Scan for the cell matching the given text and deliver its (x, y) coordinate at center. 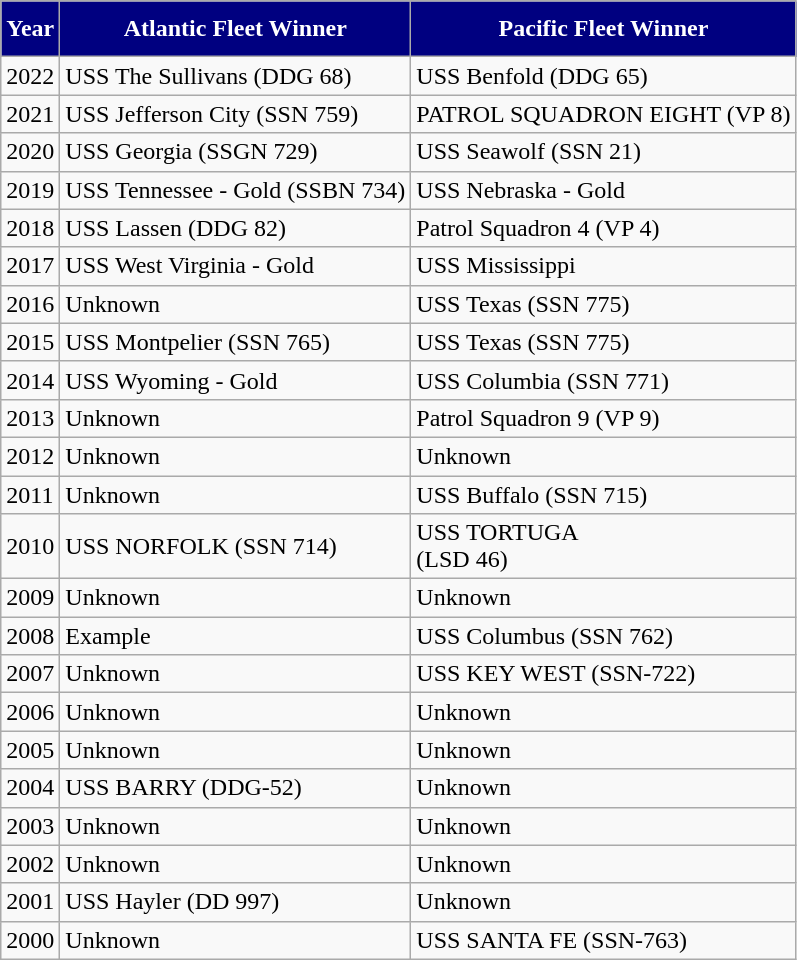
USS Columbia (SSN 771) (604, 380)
USS Nebraska - Gold (604, 190)
2012 (30, 456)
2015 (30, 342)
USS Columbus (SSN 762) (604, 636)
Patrol Squadron 9 (VP 9) (604, 418)
USS Montpelier (SSN 765) (236, 342)
USS Buffalo (SSN 715) (604, 495)
2021 (30, 114)
PATROL SQUADRON EIGHT (VP 8) (604, 114)
USS The Sullivans (DDG 68) (236, 76)
Example (236, 636)
USS Jefferson City (SSN 759) (236, 114)
USS Tennessee - Gold (SSBN 734) (236, 190)
USS Lassen (DDG 82) (236, 228)
2020 (30, 152)
Year (30, 29)
2007 (30, 674)
2010 (30, 546)
2016 (30, 304)
2008 (30, 636)
2005 (30, 750)
2009 (30, 598)
2019 (30, 190)
USS Benfold (DDG 65) (604, 76)
USS Georgia (SSGN 729) (236, 152)
USS BARRY (DDG-52) (236, 788)
2003 (30, 826)
Pacific Fleet Winner (604, 29)
USS NORFOLK (SSN 714) (236, 546)
2001 (30, 902)
USS KEY WEST (SSN-722) (604, 674)
USS Mississippi (604, 266)
USS Seawolf (SSN 21) (604, 152)
Atlantic Fleet Winner (236, 29)
2018 (30, 228)
2000 (30, 940)
USS West Virginia - Gold (236, 266)
USS SANTA FE (SSN-763) (604, 940)
USS TORTUGA(LSD 46) (604, 546)
2014 (30, 380)
USS Wyoming - Gold (236, 380)
2002 (30, 864)
2013 (30, 418)
2004 (30, 788)
USS Hayler (DD 997) (236, 902)
2022 (30, 76)
Patrol Squadron 4 (VP 4) (604, 228)
2011 (30, 495)
2006 (30, 712)
2017 (30, 266)
